Detect which cell encompasses the target text, then output its [X, Y] center coordinate. 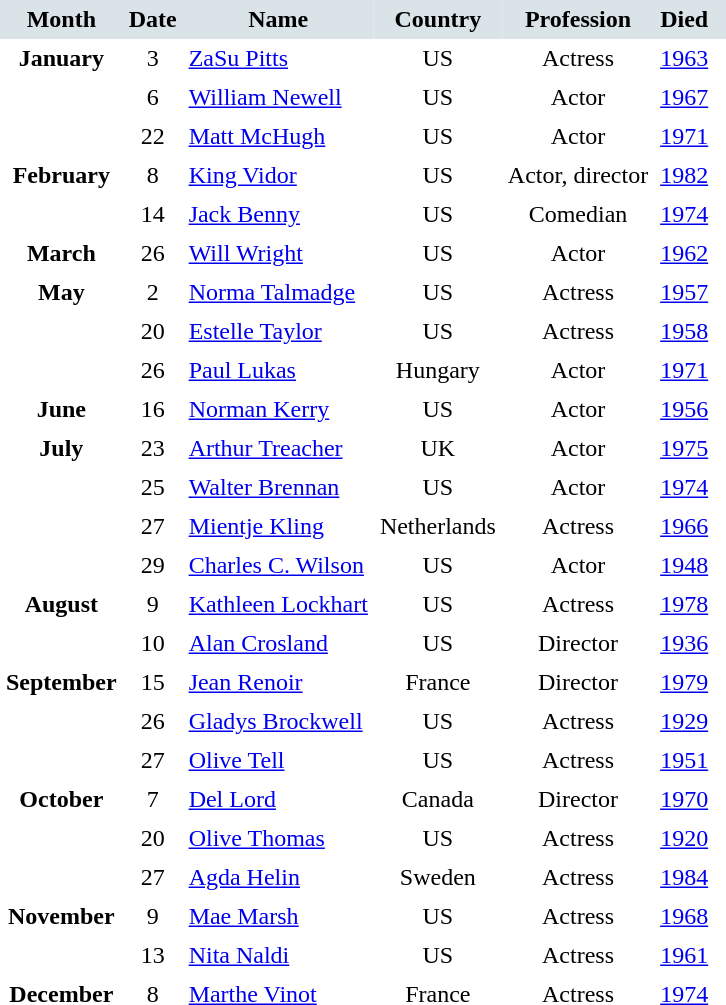
22 [153, 136]
1920 [684, 838]
King Vidor [278, 176]
1984 [684, 878]
1968 [684, 916]
Charles C. Wilson [278, 566]
January [62, 98]
Arthur Treacher [278, 448]
Agda Helin [278, 878]
1957 [684, 292]
Olive Thomas [278, 838]
1966 [684, 526]
November [62, 936]
1963 [684, 58]
8 [153, 176]
1962 [684, 254]
Comedian [578, 214]
May [62, 332]
Actor, director [578, 176]
February [62, 195]
UK [438, 448]
Norman Kerry [278, 410]
Paul Lukas [278, 370]
Sweden [438, 878]
France [438, 682]
29 [153, 566]
Profession [578, 20]
23 [153, 448]
Name [278, 20]
2 [153, 292]
Mae Marsh [278, 916]
Gladys Brockwell [278, 722]
1951 [684, 760]
1929 [684, 722]
June [62, 410]
6 [153, 98]
August [62, 624]
Month [62, 20]
1970 [684, 800]
1978 [684, 604]
3 [153, 58]
Olive Tell [278, 760]
1975 [684, 448]
25 [153, 488]
Died [684, 20]
1982 [684, 176]
15 [153, 682]
Netherlands [438, 526]
Matt McHugh [278, 136]
Del Lord [278, 800]
October [62, 838]
Mientje Kling [278, 526]
Norma Talmadge [278, 292]
1936 [684, 644]
Alan Crosland [278, 644]
1956 [684, 410]
7 [153, 800]
Kathleen Lockhart [278, 604]
Canada [438, 800]
William Newell [278, 98]
ZaSu Pitts [278, 58]
Country [438, 20]
1948 [684, 566]
Nita Naldi [278, 956]
1967 [684, 98]
1979 [684, 682]
Will Wright [278, 254]
Date [153, 20]
Estelle Taylor [278, 332]
Jean Renoir [278, 682]
16 [153, 410]
Hungary [438, 370]
1961 [684, 956]
Walter Brennan [278, 488]
10 [153, 644]
July [62, 507]
13 [153, 956]
1958 [684, 332]
14 [153, 214]
September [62, 722]
Jack Benny [278, 214]
March [62, 254]
